Pinpoint the cell where the given text exists, returning its (X, Y) midpoint coordinate. 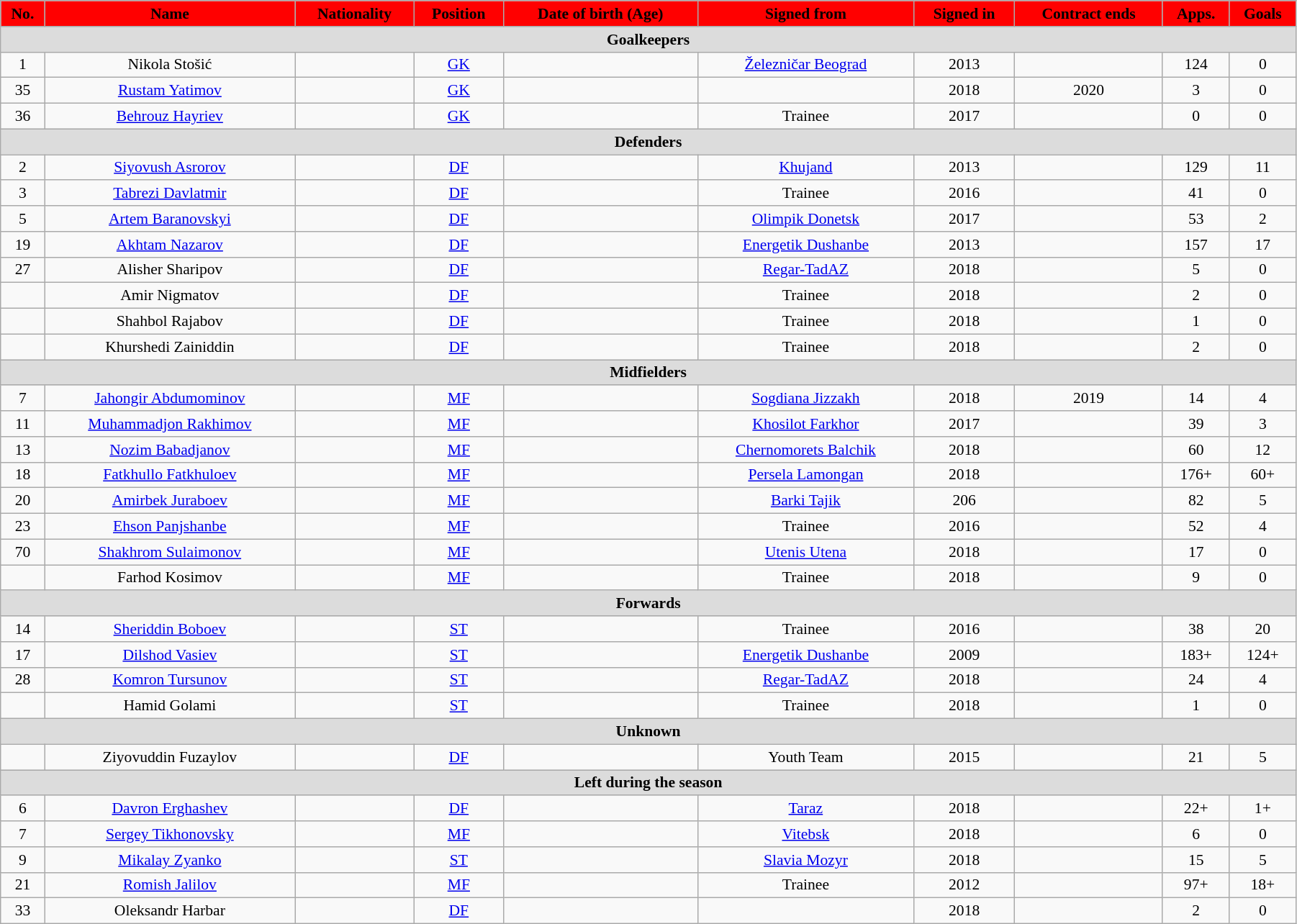
53 (1196, 219)
Ehson Panjshanbe (170, 527)
Dilshod Vasiev (170, 655)
2020 (1088, 91)
13 (23, 450)
Khosilot Farkhor (805, 424)
Signed in (964, 14)
Farhod Kosimov (170, 578)
28 (23, 680)
19 (23, 245)
Tabrezi Davlatmir (170, 194)
Slavia Mozyr (805, 860)
Komron Tursunov (170, 680)
Nationality (355, 14)
41 (1196, 194)
Vitebsk (805, 834)
15 (1196, 860)
Ziyovuddin Fuzaylov (170, 757)
33 (23, 911)
2009 (964, 655)
Jahongir Abdumominov (170, 399)
1+ (1262, 809)
Defenders (648, 142)
124+ (1262, 655)
Midfielders (648, 373)
Sergey Tikhonovsky (170, 834)
Artem Baranovskyi (170, 219)
206 (964, 501)
Signed from (805, 14)
27 (23, 270)
157 (1196, 245)
18 (23, 475)
18+ (1262, 885)
Position (458, 14)
Taraz (805, 809)
38 (1196, 629)
2019 (1088, 399)
Persela Lamongan (805, 475)
183+ (1196, 655)
Sheriddin Boboev (170, 629)
24 (1196, 680)
2015 (964, 757)
Date of birth (Age) (600, 14)
Name (170, 14)
176+ (1196, 475)
60 (1196, 450)
Hamid Golami (170, 706)
52 (1196, 527)
Apps. (1196, 14)
Olimpik Donetsk (805, 219)
Amir Nigmatov (170, 296)
124 (1196, 65)
Akhtam Nazarov (170, 245)
Amirbek Juraboev (170, 501)
Nikola Stošić (170, 65)
Utenis Utena (805, 552)
2012 (964, 885)
60+ (1262, 475)
Behrouz Hayriev (170, 117)
Rustam Yatimov (170, 91)
Goalkeepers (648, 40)
12 (1262, 450)
Khujand (805, 168)
Muhammadjon Rakhimov (170, 424)
Alisher Sharipov (170, 270)
Fatkhullo Fatkhuloev (170, 475)
Shakhrom Sulaimonov (170, 552)
Sogdiana Jizzakh (805, 399)
Železničar Beograd (805, 65)
Contract ends (1088, 14)
Oleksandr Harbar (170, 911)
36 (23, 117)
23 (23, 527)
Davron Erghashev (170, 809)
Goals (1262, 14)
Youth Team (805, 757)
39 (1196, 424)
35 (23, 91)
Shahbol Rajabov (170, 322)
82 (1196, 501)
Siyovush Asrorov (170, 168)
No. (23, 14)
Chernomorets Balchik (805, 450)
129 (1196, 168)
70 (23, 552)
Left during the season (648, 783)
Romish Jalilov (170, 885)
Barki Tajik (805, 501)
22+ (1196, 809)
Nozim Babadjanov (170, 450)
Forwards (648, 604)
Unknown (648, 732)
Khurshedi Zainiddin (170, 347)
Mikalay Zyanko (170, 860)
97+ (1196, 885)
